Return [X, Y] of the center of cell containing provided text 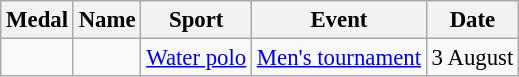
Medal [38, 20]
Date [472, 20]
Sport [196, 20]
Men's tournament [340, 58]
3 August [472, 58]
Event [340, 20]
Water polo [196, 58]
Name [107, 20]
